For the text-containing cell, return its midpoint in (x, y) coordinate format. 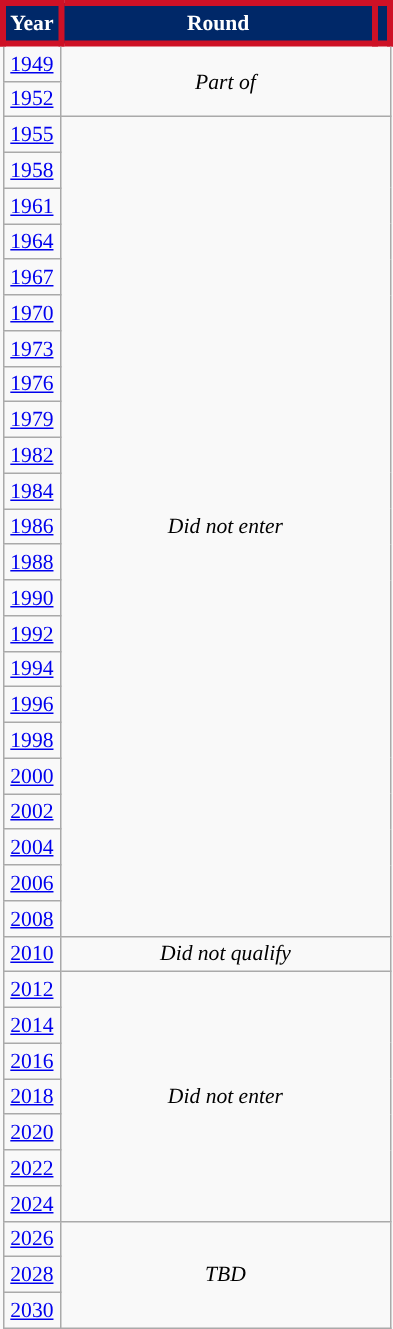
1955 (32, 135)
1964 (32, 242)
2026 (32, 1239)
2024 (32, 1204)
1982 (32, 456)
1996 (32, 705)
1998 (32, 741)
1984 (32, 491)
TBD (226, 1274)
2010 (32, 954)
1958 (32, 171)
2002 (32, 812)
1988 (32, 563)
Round (218, 23)
2020 (32, 1133)
1967 (32, 278)
2030 (32, 1311)
Year (32, 23)
1970 (32, 313)
2014 (32, 1026)
Part of (226, 81)
1994 (32, 669)
2028 (32, 1275)
2000 (32, 776)
1990 (32, 598)
1986 (32, 527)
Did not qualify (226, 954)
1949 (32, 63)
1952 (32, 99)
2004 (32, 848)
2012 (32, 990)
1961 (32, 206)
1976 (32, 384)
1973 (32, 349)
2016 (32, 1061)
2008 (32, 919)
2022 (32, 1168)
1979 (32, 420)
1992 (32, 634)
2018 (32, 1097)
2006 (32, 883)
